From the cell containing the given text, extract its center point as (x, y) coordinate. 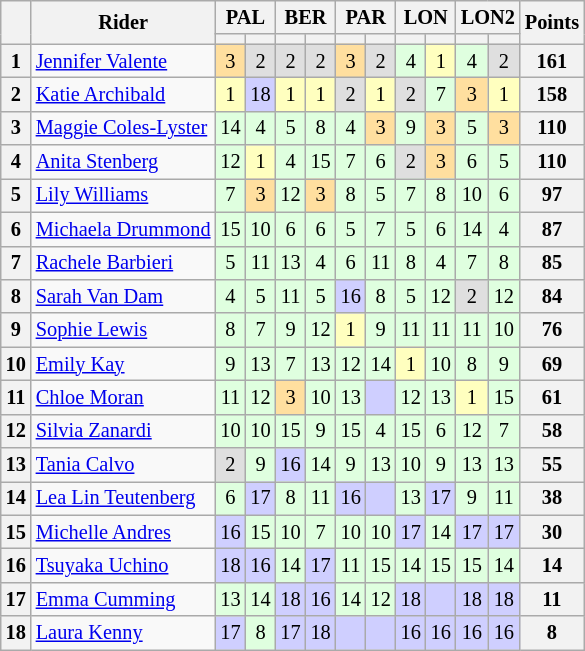
84 (552, 296)
76 (552, 330)
PAR (366, 17)
Laura Kenny (124, 633)
61 (552, 397)
Silvia Zanardi (124, 431)
Tsuyaka Uchino (124, 565)
Lea Lin Teutenberg (124, 498)
Points (552, 22)
69 (552, 364)
PAL (245, 17)
Maggie Coles-Lyster (124, 128)
Sarah Van Dam (124, 296)
58 (552, 431)
Jennifer Valente (124, 61)
Anita Stenberg (124, 162)
87 (552, 229)
Emily Kay (124, 364)
Rider (124, 22)
Lily Williams (124, 195)
Michaela Drummond (124, 229)
30 (552, 532)
85 (552, 263)
161 (552, 61)
55 (552, 465)
Katie Archibald (124, 94)
LON2 (488, 17)
BER (306, 17)
Sophie Lewis (124, 330)
38 (552, 498)
158 (552, 94)
Emma Cumming (124, 599)
97 (552, 195)
LON (426, 17)
Rachele Barbieri (124, 263)
Michelle Andres (124, 532)
Chloe Moran (124, 397)
Tania Calvo (124, 465)
